Output the [X, Y] coordinate of the center of the cell containing the given text.  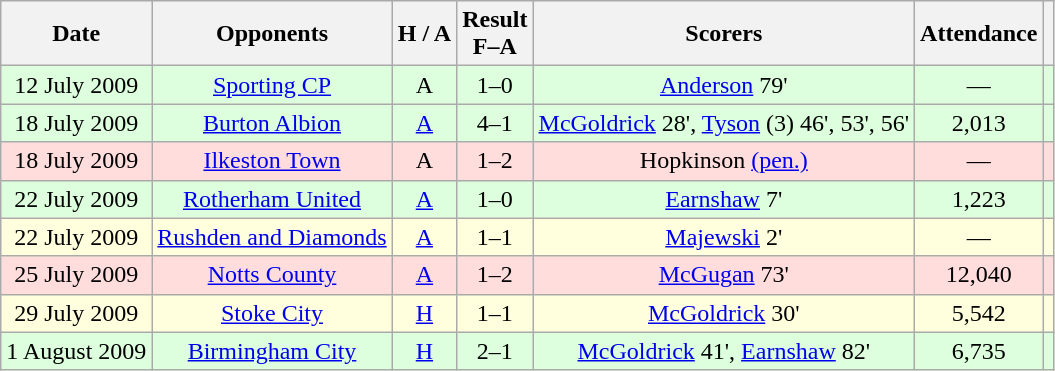
5,542 [979, 313]
Ilkeston Town [272, 161]
6,735 [979, 351]
4–1 [495, 123]
McGoldrick 30' [724, 313]
Burton Albion [272, 123]
29 July 2009 [76, 313]
12 July 2009 [76, 85]
1,223 [979, 199]
Hopkinson (pen.) [724, 161]
Anderson 79' [724, 85]
H / A [424, 34]
Majewski 2' [724, 237]
ResultF–A [495, 34]
Sporting CP [272, 85]
12,040 [979, 275]
McGoldrick 41', Earnshaw 82' [724, 351]
McGugan 73' [724, 275]
Stoke City [272, 313]
Birmingham City [272, 351]
Notts County [272, 275]
Earnshaw 7' [724, 199]
Rotherham United [272, 199]
25 July 2009 [76, 275]
2,013 [979, 123]
McGoldrick 28', Tyson (3) 46', 53', 56' [724, 123]
Opponents [272, 34]
2–1 [495, 351]
Date [76, 34]
1 August 2009 [76, 351]
Scorers [724, 34]
Attendance [979, 34]
Rushden and Diamonds [272, 237]
